Pinpoint the cell where the given text exists, returning its (x, y) midpoint coordinate. 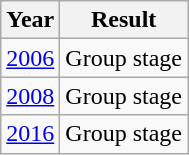
Result (124, 20)
2016 (30, 134)
2008 (30, 96)
Year (30, 20)
2006 (30, 58)
